Determine the (x, y) coordinate at the center of the cell enclosing the given text.  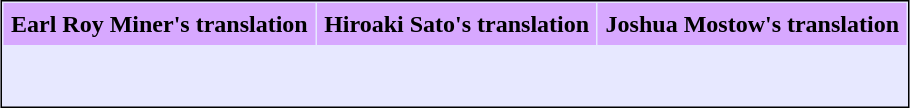
Earl Roy Miner's translation (160, 24)
Joshua Mostow's translation (752, 24)
Hiroaki Sato's translation (457, 24)
